Pinpoint the cell where the given text exists, returning its [x, y] midpoint coordinate. 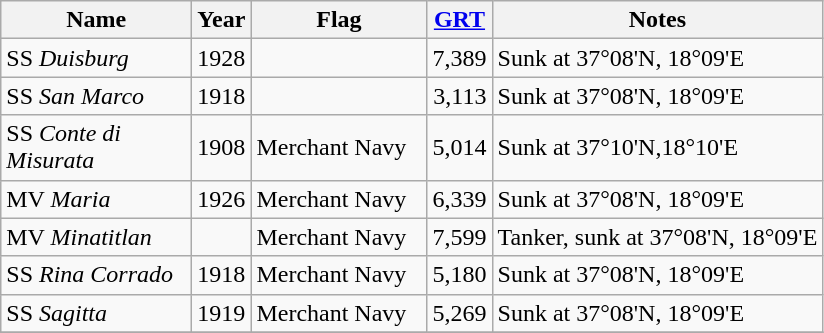
SS Sagitta [96, 313]
7,389 [460, 58]
1908 [222, 148]
SS Rina Corrado [96, 275]
1928 [222, 58]
5,180 [460, 275]
SS San Marco [96, 96]
3,113 [460, 96]
Sunk at 37°10'N,18°10'E [658, 148]
Flag [339, 20]
7,599 [460, 237]
6,339 [460, 199]
MV Minatitlan [96, 237]
GRT [460, 20]
SS Conte di Misurata [96, 148]
SS Duisburg [96, 58]
Name [96, 20]
MV Maria [96, 199]
Tanker, sunk at 37°08'N, 18°09'E [658, 237]
5,269 [460, 313]
Notes [658, 20]
5,014 [460, 148]
Year [222, 20]
1926 [222, 199]
1919 [222, 313]
